Output the (x, y) coordinate of the center of the cell containing the given text.  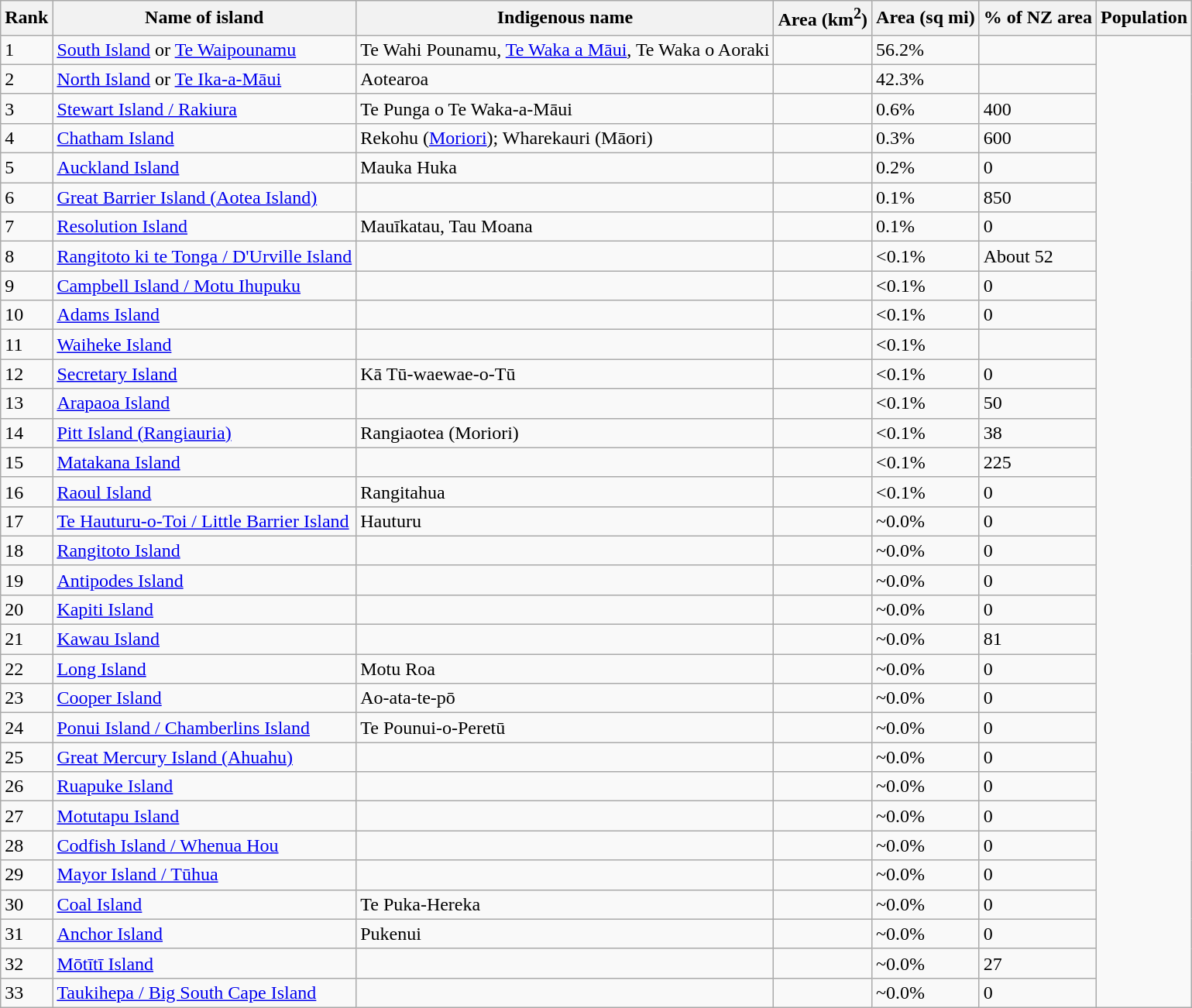
Ponui Island / Chamberlins Island (204, 728)
25 (26, 757)
50 (1038, 403)
About 52 (1038, 256)
Waiheke Island (204, 345)
4 (26, 138)
Chatham Island (204, 138)
850 (1038, 197)
Rangitahua (565, 492)
31 (26, 934)
1 (26, 50)
19 (26, 580)
5 (26, 168)
Mauīkatau, Tau Moana (565, 227)
0.3% (926, 138)
Rangitoto Island (204, 550)
10 (26, 315)
18 (26, 550)
Te Punga o Te Waka-a-Māui (565, 108)
23 (26, 698)
Rekohu (Moriori); Wharekauri (Māori) (565, 138)
Codfish Island / Whenua Hou (204, 845)
Coal Island (204, 904)
7 (26, 227)
29 (26, 875)
56.2% (926, 50)
16 (26, 492)
38 (1038, 433)
12 (26, 374)
21 (26, 639)
Adams Island (204, 315)
Motutapu Island (204, 816)
Stewart Island / Rakiura (204, 108)
Area (sq mi) (926, 19)
14 (26, 433)
Hauturu (565, 521)
North Island or Te Ika-a-Māui (204, 79)
22 (26, 669)
9 (26, 286)
400 (1038, 108)
81 (1038, 639)
Mōtītī Island (204, 963)
26 (26, 787)
33 (26, 993)
Mauka Huka (565, 168)
11 (26, 345)
Kā Tū-waewae-o-Tū (565, 374)
Name of island (204, 19)
Secretary Island (204, 374)
Antipodes Island (204, 580)
Indigenous name (565, 19)
% of NZ area (1038, 19)
0.6% (926, 108)
Great Mercury Island (Ahuahu) (204, 757)
South Island or Te Waipounamu (204, 50)
42.3% (926, 79)
600 (1038, 138)
Campbell Island / Motu Ihupuku (204, 286)
Kawau Island (204, 639)
Te Pounui-o-Peretū (565, 728)
Kapiti Island (204, 609)
Matakana Island (204, 462)
30 (26, 904)
Pukenui (565, 934)
Great Barrier Island (Aotea Island) (204, 197)
Long Island (204, 669)
Te Wahi Pounamu, Te Waka a Māui, Te Waka o Aoraki (565, 50)
32 (26, 963)
28 (26, 845)
Ruapuke Island (204, 787)
8 (26, 256)
Mayor Island / Tūhua (204, 875)
225 (1038, 462)
Arapaoa Island (204, 403)
13 (26, 403)
Pitt Island (Rangiauria) (204, 433)
Te Hauturu-o-Toi / Little Barrier Island (204, 521)
Raoul Island (204, 492)
17 (26, 521)
Area (km2) (823, 19)
Population (1143, 19)
Resolution Island (204, 227)
2 (26, 79)
Cooper Island (204, 698)
Rangiaotea (Moriori) (565, 433)
20 (26, 609)
15 (26, 462)
6 (26, 197)
0.2% (926, 168)
Anchor Island (204, 934)
Auckland Island (204, 168)
Rank (26, 19)
Aotearoa (565, 79)
Taukihepa / Big South Cape Island (204, 993)
3 (26, 108)
Rangitoto ki te Tonga / D'Urville Island (204, 256)
24 (26, 728)
Motu Roa (565, 669)
Ao-ata-te-pō (565, 698)
Te Puka-Hereka (565, 904)
